Find where the given text appears and provide that cell's center as [x, y] coordinate. 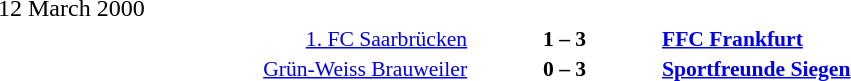
1 – 3 [564, 38]
